Find where the given text appears and provide that cell's center as (x, y) coordinate. 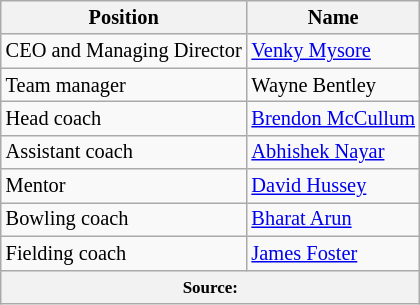
Abhishek Nayar (334, 152)
Bharat Arun (334, 219)
Bowling coach (124, 219)
Team manager (124, 85)
Assistant coach (124, 152)
Head coach (124, 118)
CEO and Managing Director (124, 51)
Mentor (124, 186)
Source: (210, 287)
Position (124, 17)
James Foster (334, 253)
Wayne Bentley (334, 85)
David Hussey (334, 186)
Brendon McCullum (334, 118)
Name (334, 17)
Venky Mysore (334, 51)
Fielding coach (124, 253)
